Output the [X, Y] coordinate of the center of the cell containing the given text.  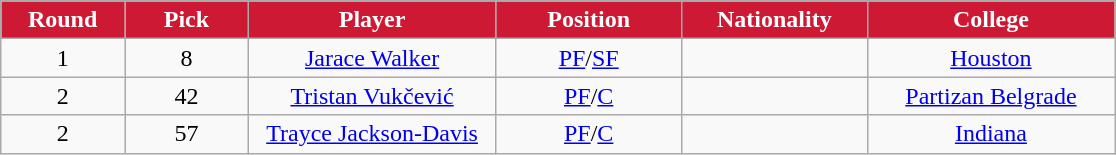
Indiana [991, 134]
Round [63, 20]
Position [589, 20]
PF/SF [589, 58]
College [991, 20]
Nationality [774, 20]
Trayce Jackson-Davis [372, 134]
Partizan Belgrade [991, 96]
Pick [187, 20]
Houston [991, 58]
57 [187, 134]
42 [187, 96]
1 [63, 58]
Jarace Walker [372, 58]
8 [187, 58]
Player [372, 20]
Tristan Vukčević [372, 96]
